Pinpoint the cell where the given text exists, returning its (x, y) midpoint coordinate. 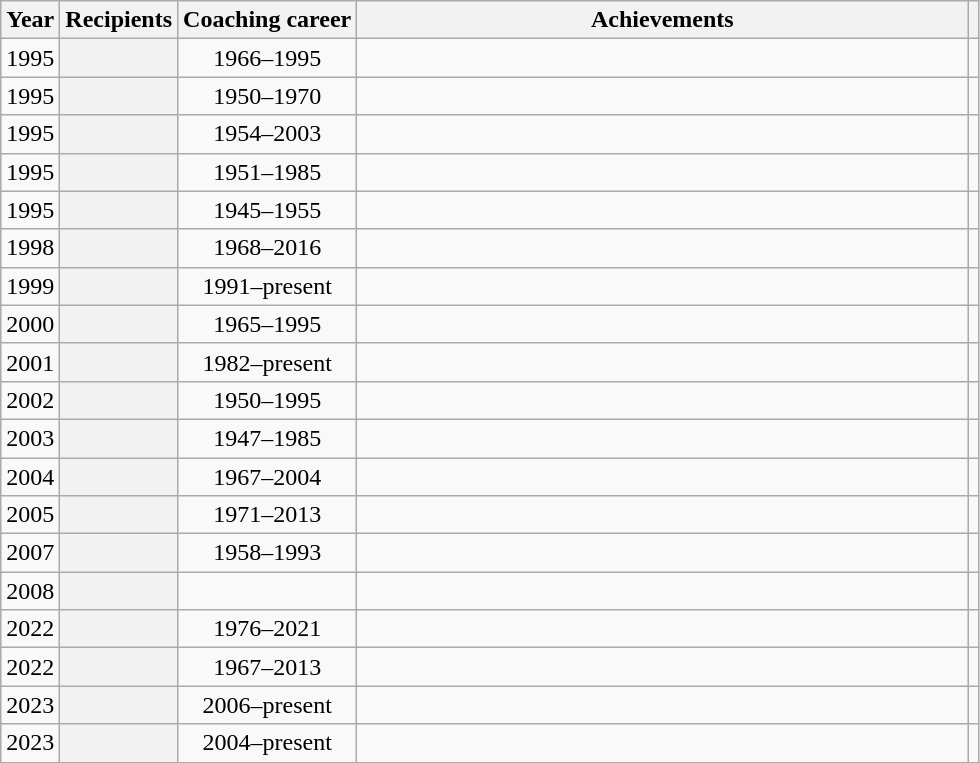
2004–present (268, 743)
2007 (30, 553)
2000 (30, 324)
1968–2016 (268, 248)
1965–1995 (268, 324)
1954–2003 (268, 134)
2008 (30, 591)
1999 (30, 286)
1966–1995 (268, 58)
2003 (30, 438)
Coaching career (268, 20)
Year (30, 20)
1991–present (268, 286)
1998 (30, 248)
2002 (30, 400)
Achievements (662, 20)
1958–1993 (268, 553)
1950–1970 (268, 96)
1982–present (268, 362)
1951–1985 (268, 172)
1971–2013 (268, 515)
1945–1955 (268, 210)
2004 (30, 477)
Recipients (119, 20)
1976–2021 (268, 629)
2005 (30, 515)
1967–2004 (268, 477)
1967–2013 (268, 667)
2006–present (268, 705)
1950–1995 (268, 400)
1947–1985 (268, 438)
2001 (30, 362)
